Return the (x, y) coordinate for the center point of the cell that contains the specified text.  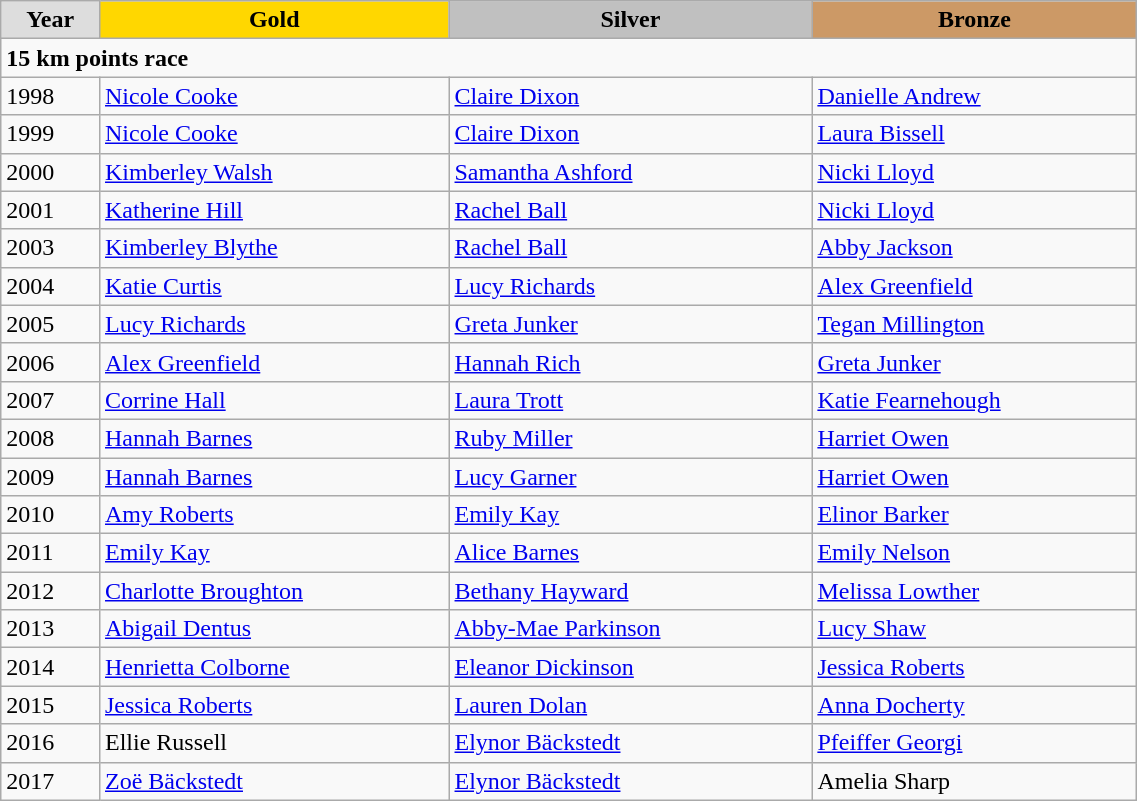
2006 (50, 362)
Gold (274, 20)
Pfeiffer Georgi (974, 743)
2003 (50, 248)
Henrietta Colborne (274, 667)
Kimberley Blythe (274, 248)
Abigail Dentus (274, 629)
2015 (50, 705)
Danielle Andrew (974, 96)
Ruby Miller (630, 438)
Katie Fearnehough (974, 400)
Emily Nelson (974, 553)
Abby-Mae Parkinson (630, 629)
2012 (50, 591)
Melissa Lowther (974, 591)
Zoë Bäckstedt (274, 781)
2000 (50, 172)
Laura Trott (630, 400)
Year (50, 20)
Tegan Millington (974, 324)
Lauren Dolan (630, 705)
2007 (50, 400)
Ellie Russell (274, 743)
Samantha Ashford (630, 172)
1998 (50, 96)
2008 (50, 438)
2013 (50, 629)
Laura Bissell (974, 134)
2016 (50, 743)
Anna Docherty (974, 705)
Hannah Rich (630, 362)
1999 (50, 134)
Amy Roberts (274, 515)
Lucy Shaw (974, 629)
2005 (50, 324)
Corrine Hall (274, 400)
Alice Barnes (630, 553)
2010 (50, 515)
Lucy Garner (630, 477)
2001 (50, 210)
Katherine Hill (274, 210)
Kimberley Walsh (274, 172)
Eleanor Dickinson (630, 667)
2009 (50, 477)
Katie Curtis (274, 286)
Charlotte Broughton (274, 591)
2011 (50, 553)
Bronze (974, 20)
Elinor Barker (974, 515)
Bethany Hayward (630, 591)
Amelia Sharp (974, 781)
Abby Jackson (974, 248)
2017 (50, 781)
15 km points race (569, 58)
2014 (50, 667)
Silver (630, 20)
2004 (50, 286)
